Output the [X, Y] coordinate of the center of the cell containing the given text.  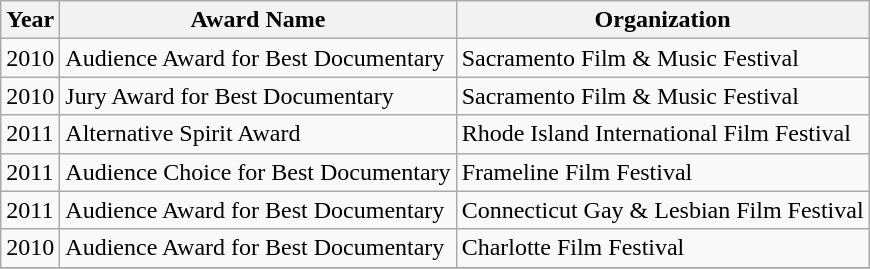
Rhode Island International Film Festival [662, 134]
Award Name [258, 20]
Connecticut Gay & Lesbian Film Festival [662, 210]
Frameline Film Festival [662, 172]
Jury Award for Best Documentary [258, 96]
Year [30, 20]
Charlotte Film Festival [662, 248]
Alternative Spirit Award [258, 134]
Organization [662, 20]
Audience Choice for Best Documentary [258, 172]
